Identify which cell holds the provided text, then report its [x, y] central coordinate. 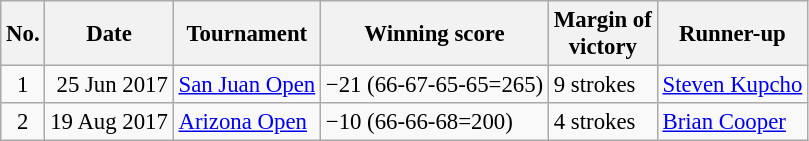
4 strokes [602, 122]
San Juan Open [246, 85]
Brian Cooper [732, 122]
1 [23, 85]
Runner-up [732, 34]
Winning score [434, 34]
Margin ofvictory [602, 34]
25 Jun 2017 [109, 85]
No. [23, 34]
9 strokes [602, 85]
−21 (66-67-65-65=265) [434, 85]
−10 (66-66-68=200) [434, 122]
Arizona Open [246, 122]
Steven Kupcho [732, 85]
Date [109, 34]
19 Aug 2017 [109, 122]
2 [23, 122]
Tournament [246, 34]
